Output the (x, y) coordinate of the center of the cell containing the given text.  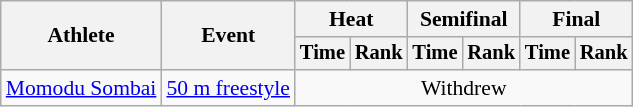
Event (228, 36)
Athlete (82, 36)
Withdrew (464, 88)
Heat (351, 19)
50 m freestyle (228, 88)
Momodu Sombai (82, 88)
Final (576, 19)
Semifinal (464, 19)
